Locate the cell with the specified text and output its [X, Y] center coordinate. 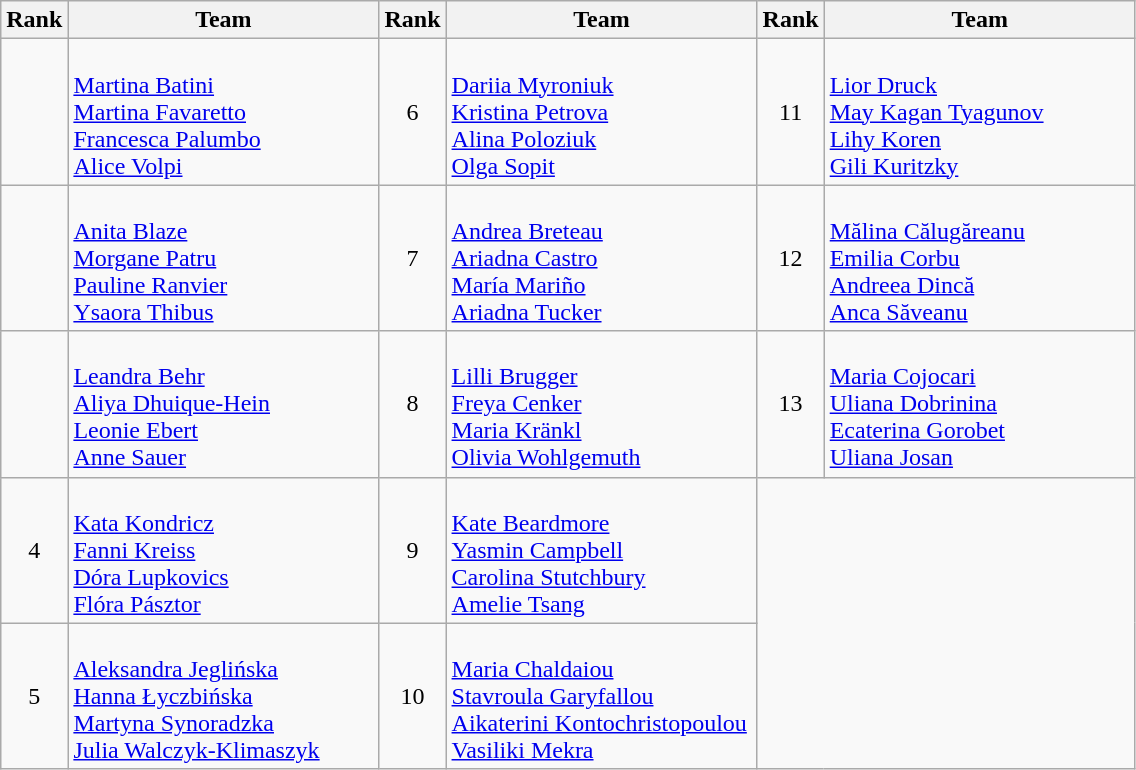
Lilli BruggerFreya CenkerMaria KränklOlivia Wohlgemuth [602, 404]
8 [412, 404]
Kate BeardmoreYasmin CampbellCarolina StutchburyAmelie Tsang [602, 550]
Martina BatiniMartina FavarettoFrancesca PalumboAlice Volpi [224, 112]
Maria CojocariUliana DobrininaEcaterina GorobetUliana Josan [980, 404]
Kata KondriczFanni KreissDóra LupkovicsFlóra Pásztor [224, 550]
12 [790, 258]
Lior DruckMay Kagan TyagunovLihy KorenGili Kuritzky [980, 112]
Maria ChaldaiouStavroula GaryfallouAikaterini KontochristopoulouVasiliki Mekra [602, 696]
Andrea BreteauAriadna CastroMaría MariñoAriadna Tucker [602, 258]
11 [790, 112]
13 [790, 404]
4 [34, 550]
5 [34, 696]
9 [412, 550]
Anita BlazeMorgane PatruPauline RanvierYsaora Thibus [224, 258]
10 [412, 696]
Leandra BehrAliya Dhuique-HeinLeonie EbertAnne Sauer [224, 404]
Mălina CălugăreanuEmilia CorbuAndreea DincăAnca Săveanu [980, 258]
7 [412, 258]
6 [412, 112]
Aleksandra JeglińskaHanna ŁyczbińskaMartyna SynoradzkaJulia Walczyk-Klimaszyk [224, 696]
Dariia MyroniukKristina PetrovaAlina PoloziukOlga Sopit [602, 112]
